Find where the given text appears and provide that cell's center as (x, y) coordinate. 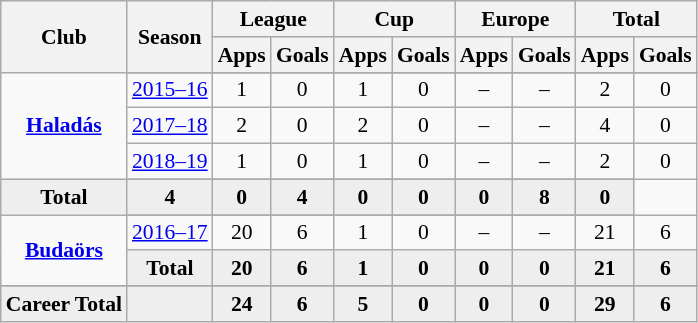
2015–16 (170, 90)
Career Total (64, 304)
8 (544, 197)
29 (605, 304)
Europe (516, 19)
24 (242, 304)
Cup (394, 19)
Budaörs (64, 250)
2017–18 (170, 126)
5 (363, 304)
2018–19 (170, 162)
Club (64, 36)
2016–17 (170, 233)
Haladás (64, 126)
Season (170, 36)
League (274, 19)
